Locate the cell with the specified text and output its (x, y) center coordinate. 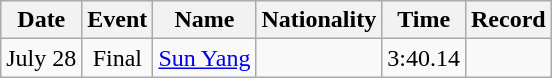
Time (424, 20)
Final (118, 58)
Record (508, 20)
Nationality (319, 20)
Event (118, 20)
Sun Yang (204, 58)
3:40.14 (424, 58)
July 28 (42, 58)
Name (204, 20)
Date (42, 20)
